Capture the cell that displays the provided text and extract its [x, y] central coordinate. 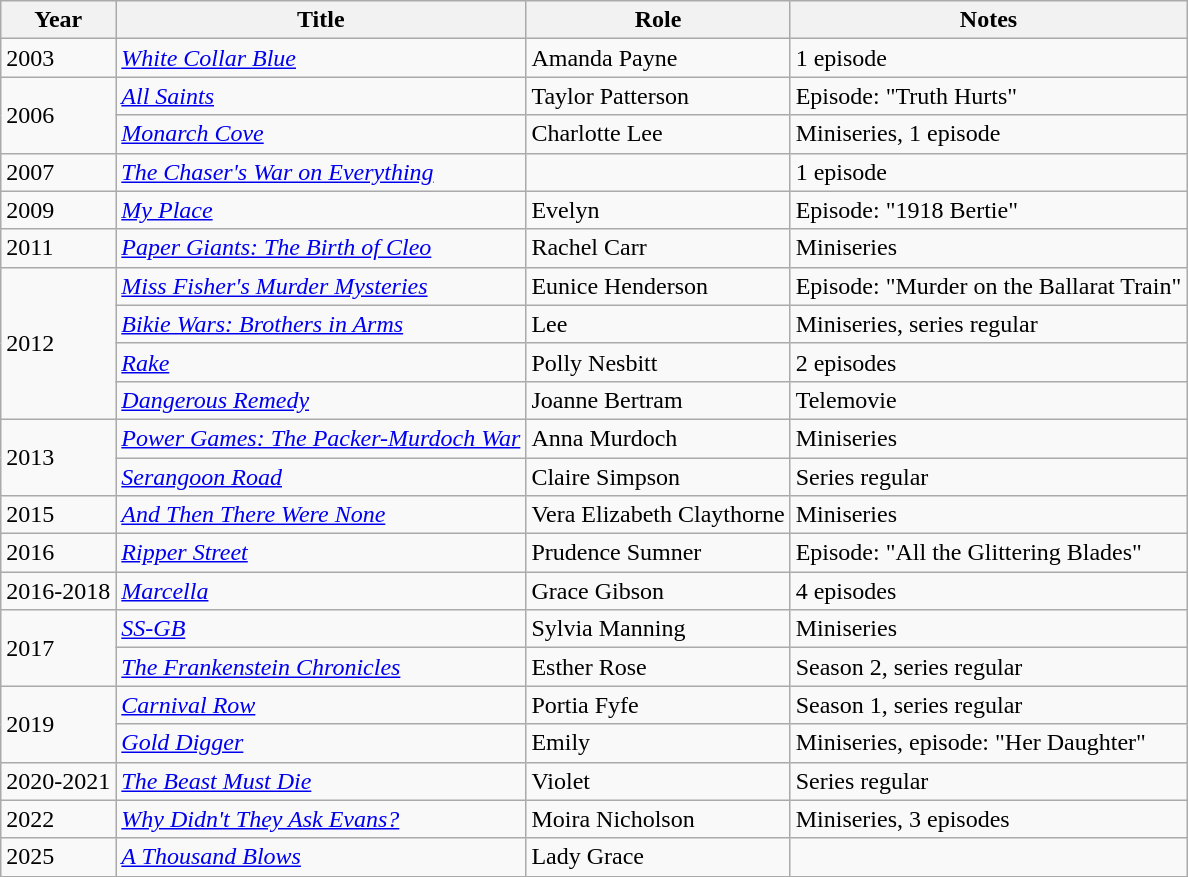
2011 [58, 248]
Joanne Bertram [658, 400]
All Saints [321, 96]
2020-2021 [58, 781]
Role [658, 20]
Episode: "Murder on the Ballarat Train" [988, 286]
Miniseries, 3 episodes [988, 819]
Episode: "Truth Hurts" [988, 96]
2017 [58, 648]
Miniseries, 1 episode [988, 134]
2022 [58, 819]
Rake [321, 362]
The Beast Must Die [321, 781]
Amanda Payne [658, 58]
Season 1, series regular [988, 705]
Power Games: The Packer-Murdoch War [321, 438]
Sylvia Manning [658, 629]
Esther Rose [658, 667]
Rachel Carr [658, 248]
A Thousand Blows [321, 857]
2003 [58, 58]
Prudence Sumner [658, 553]
Anna Murdoch [658, 438]
Notes [988, 20]
The Frankenstein Chronicles [321, 667]
Marcella [321, 591]
4 episodes [988, 591]
2019 [58, 724]
2012 [58, 343]
2015 [58, 515]
Claire Simpson [658, 477]
Season 2, series regular [988, 667]
Bikie Wars: Brothers in Arms [321, 324]
2006 [58, 115]
Year [58, 20]
Carnival Row [321, 705]
2007 [58, 172]
Emily [658, 743]
Charlotte Lee [658, 134]
2 episodes [988, 362]
Portia Fyfe [658, 705]
2016-2018 [58, 591]
Moira Nicholson [658, 819]
Episode: "All the Glittering Blades" [988, 553]
Ripper Street [321, 553]
2009 [58, 210]
Paper Giants: The Birth of Cleo [321, 248]
White Collar Blue [321, 58]
Polly Nesbitt [658, 362]
Why Didn't They Ask Evans? [321, 819]
SS-GB [321, 629]
The Chaser's War on Everything [321, 172]
Telemovie [988, 400]
2016 [58, 553]
Evelyn [658, 210]
Taylor Patterson [658, 96]
Grace Gibson [658, 591]
My Place [321, 210]
Lady Grace [658, 857]
Miss Fisher's Murder Mysteries [321, 286]
Eunice Henderson [658, 286]
Title [321, 20]
2013 [58, 457]
Miniseries, series regular [988, 324]
And Then There Were None [321, 515]
Lee [658, 324]
2025 [58, 857]
Violet [658, 781]
Miniseries, episode: "Her Daughter" [988, 743]
Vera Elizabeth Claythorne [658, 515]
Dangerous Remedy [321, 400]
Monarch Cove [321, 134]
Gold Digger [321, 743]
Serangoon Road [321, 477]
Episode: "1918 Bertie" [988, 210]
